Identify which cell holds the provided text, then report its (X, Y) central coordinate. 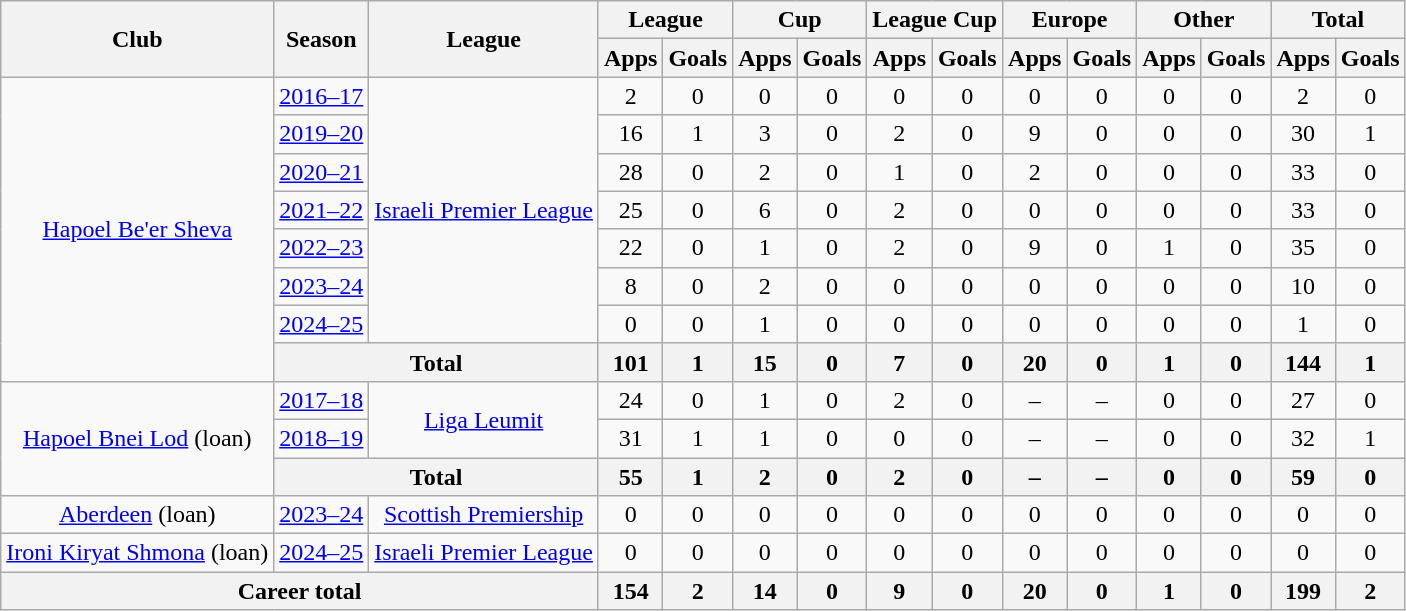
32 (1303, 438)
24 (630, 400)
154 (630, 591)
Cup (800, 20)
6 (765, 210)
3 (765, 134)
Career total (300, 591)
Scottish Premiership (484, 515)
2017–18 (322, 400)
101 (630, 362)
2021–22 (322, 210)
199 (1303, 591)
2019–20 (322, 134)
25 (630, 210)
14 (765, 591)
2016–17 (322, 96)
Season (322, 39)
League Cup (935, 20)
144 (1303, 362)
2020–21 (322, 172)
Aberdeen (loan) (138, 515)
Liga Leumit (484, 419)
15 (765, 362)
Hapoel Be'er Sheva (138, 229)
30 (1303, 134)
22 (630, 248)
2018–19 (322, 438)
Europe (1070, 20)
31 (630, 438)
Hapoel Bnei Lod (loan) (138, 438)
8 (630, 286)
55 (630, 477)
28 (630, 172)
Club (138, 39)
10 (1303, 286)
Ironi Kiryat Shmona (loan) (138, 553)
16 (630, 134)
2022–23 (322, 248)
35 (1303, 248)
59 (1303, 477)
27 (1303, 400)
7 (900, 362)
Other (1204, 20)
